Capture the cell that displays the provided text and extract its (x, y) central coordinate. 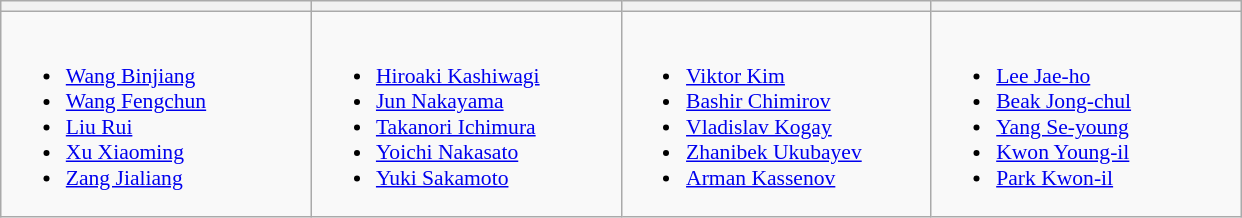
Wang BinjiangWang FengchunLiu RuiXu XiaomingZang Jialiang (156, 114)
Hiroaki KashiwagiJun NakayamaTakanori IchimuraYoichi NakasatoYuki Sakamoto (466, 114)
Lee Jae-hoBeak Jong-chulYang Se-youngKwon Young-ilPark Kwon-il (1086, 114)
Viktor KimBashir ChimirovVladislav KogayZhanibek UkubayevArman Kassenov (776, 114)
